Return [x, y] of the center of cell containing provided text 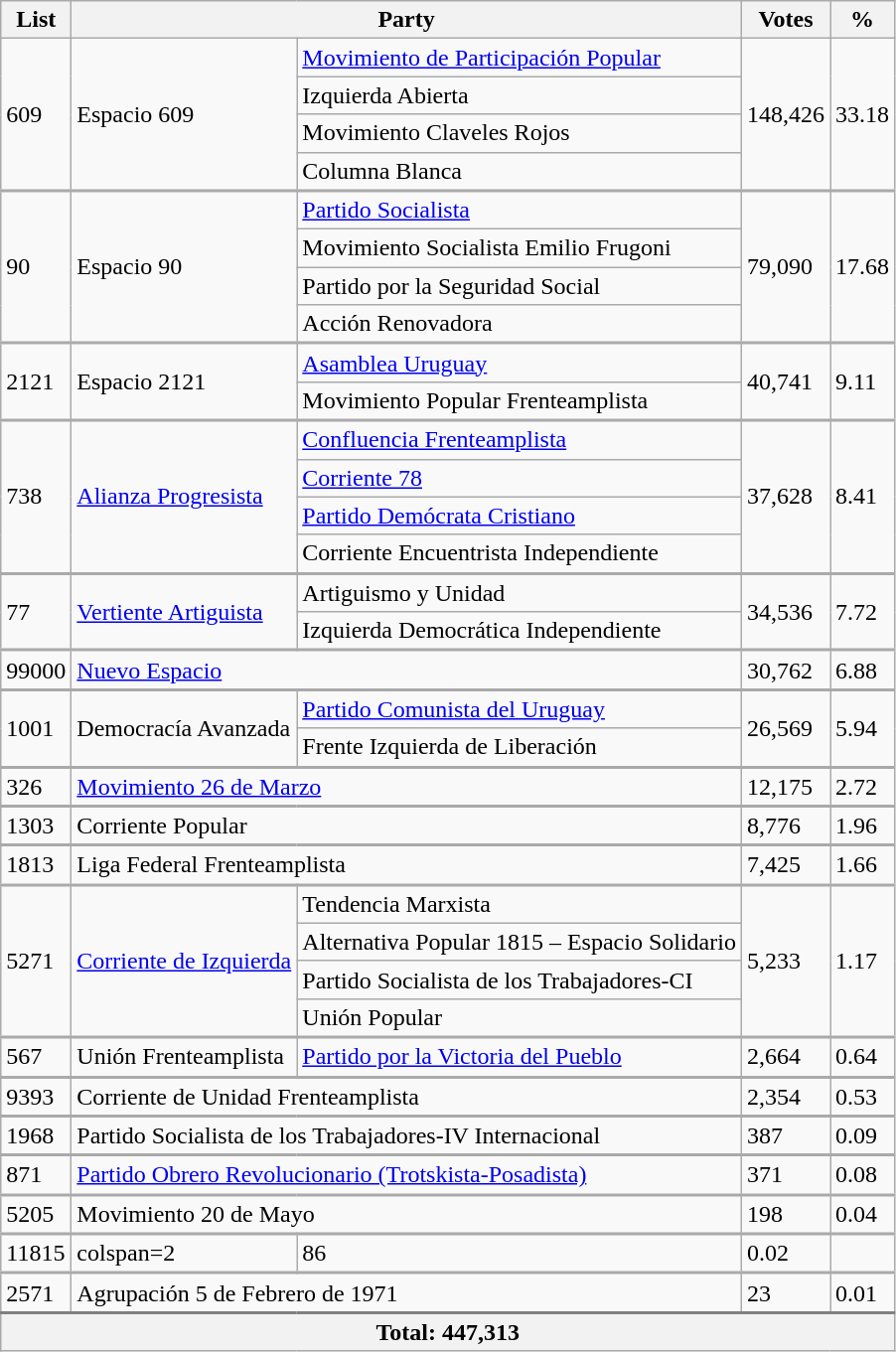
5,233 [785, 961]
Unión Frenteamplista [185, 1057]
Artiguismo y Unidad [520, 592]
Movimiento de Participación Popular [520, 58]
148,426 [785, 115]
% [862, 20]
Partido por la Seguridad Social [520, 286]
738 [36, 497]
5.94 [862, 728]
1.17 [862, 961]
79,090 [785, 267]
Democracía Avanzada [185, 728]
Party [407, 20]
567 [36, 1057]
Corriente 78 [520, 478]
Espacio 90 [185, 267]
33.18 [862, 115]
Alternativa Popular 1815 – Espacio Solidario [520, 942]
2571 [36, 1293]
387 [785, 1135]
Corriente Encuentrista Independiente [520, 554]
Izquierda Abierta [520, 95]
Votes [785, 20]
Movimiento Claveles Rojos [520, 133]
2.72 [862, 787]
371 [785, 1175]
40,741 [785, 382]
0.08 [862, 1175]
0.09 [862, 1135]
Corriente Popular [407, 826]
8,776 [785, 826]
Corriente de Unidad Frenteamplista [407, 1097]
Asamblea Uruguay [520, 364]
0.01 [862, 1293]
1.96 [862, 826]
37,628 [785, 497]
colspan=2 [185, 1254]
871 [36, 1175]
Movimiento Socialista Emilio Frugoni [520, 248]
List [36, 20]
1303 [36, 826]
0.53 [862, 1097]
Partido Demócrata Cristiano [520, 516]
Movimiento 26 de Marzo [407, 787]
Unión Popular [520, 1017]
Partido Comunista del Uruguay [520, 709]
34,536 [785, 612]
Izquierda Democrática Independiente [520, 632]
Tendencia Marxista [520, 904]
0.04 [862, 1214]
30,762 [785, 671]
Frente Izquierda de Liberación [520, 747]
26,569 [785, 728]
Movimiento Popular Frenteamplista [520, 401]
Acción Renovadora [520, 324]
Nuevo Espacio [407, 671]
7,425 [785, 865]
1968 [36, 1135]
11815 [36, 1254]
1.66 [862, 865]
609 [36, 115]
8.41 [862, 497]
77 [36, 612]
90 [36, 267]
Alianza Progresista [185, 497]
9.11 [862, 382]
1001 [36, 728]
2,664 [785, 1057]
Confluencia Frenteamplista [520, 439]
Liga Federal Frenteamplista [407, 865]
Movimiento 20 de Mayo [407, 1214]
5205 [36, 1214]
9393 [36, 1097]
Espacio 2121 [185, 382]
Vertiente Artiguista [185, 612]
86 [520, 1254]
0.02 [785, 1254]
Agrupación 5 de Febrero de 1971 [407, 1293]
2121 [36, 382]
0.64 [862, 1057]
Partido por la Victoria del Pueblo [520, 1057]
7.72 [862, 612]
Partido Socialista de los Trabajadores-IV Internacional [407, 1135]
2,354 [785, 1097]
12,175 [785, 787]
17.68 [862, 267]
198 [785, 1214]
Partido Socialista [520, 211]
5271 [36, 961]
Columna Blanca [520, 171]
1813 [36, 865]
Partido Socialista de los Trabajadores-CI [520, 979]
23 [785, 1293]
Corriente de Izquierda [185, 961]
Espacio 609 [185, 115]
Total: 447,313 [448, 1331]
6.88 [862, 671]
326 [36, 787]
Partido Obrero Revolucionario (Trotskista-Posadista) [407, 1175]
99000 [36, 671]
